Scan for the cell matching the given text and deliver its (x, y) coordinate at center. 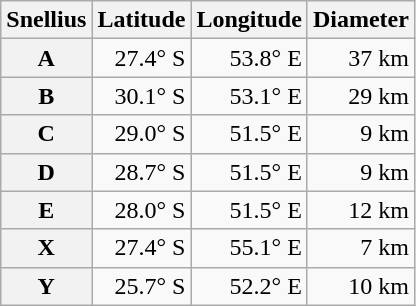
Latitude (142, 20)
E (46, 210)
Longitude (249, 20)
Snellius (46, 20)
Y (46, 286)
25.7° S (142, 286)
52.2° E (249, 286)
B (46, 96)
30.1° S (142, 96)
53.8° E (249, 58)
A (46, 58)
28.7° S (142, 172)
Diameter (360, 20)
29 km (360, 96)
29.0° S (142, 134)
37 km (360, 58)
7 km (360, 248)
C (46, 134)
X (46, 248)
D (46, 172)
10 km (360, 286)
12 km (360, 210)
55.1° E (249, 248)
28.0° S (142, 210)
53.1° E (249, 96)
